Determine the [X, Y] coordinate at the center of the cell enclosing the given text.  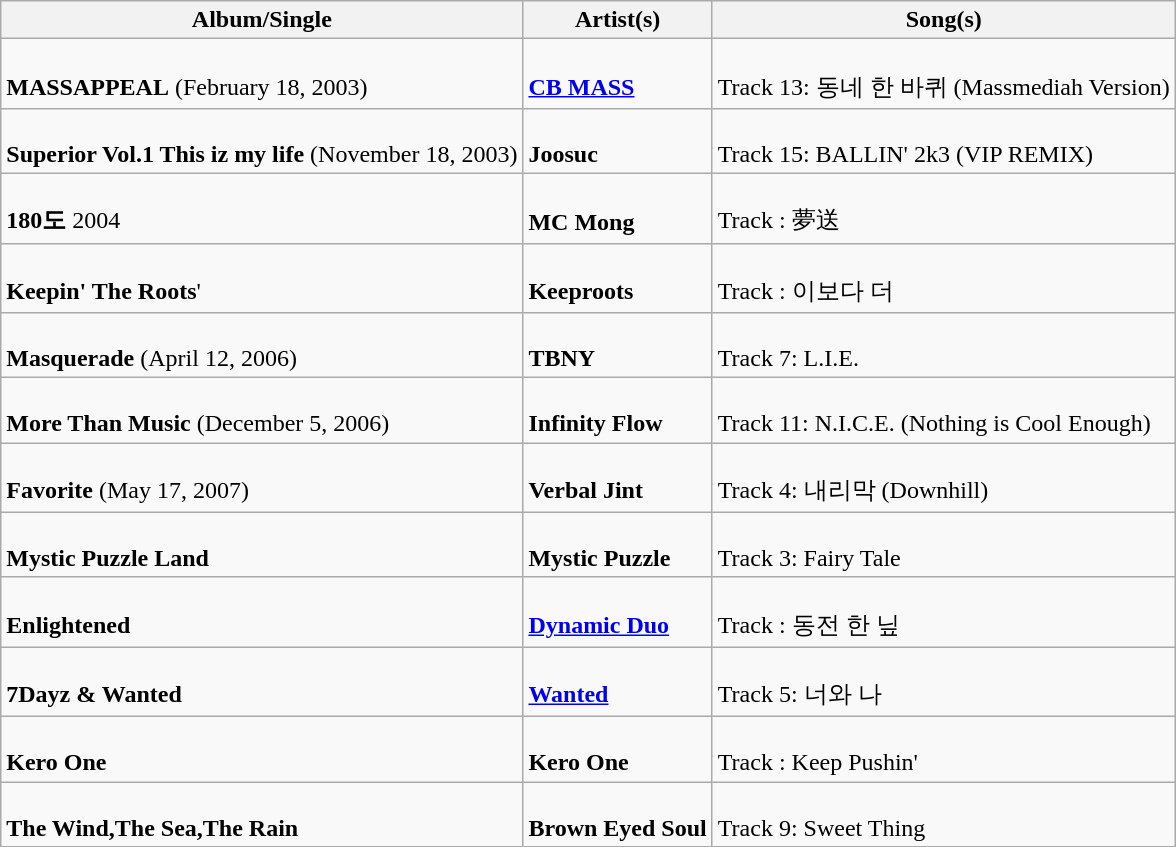
MC Mong [618, 208]
Track 11: N.I.C.E. (Nothing is Cool Enough) [944, 410]
Track : Keep Pushin' [944, 748]
Track 13: 동네 한 바퀴 (Massmediah Version) [944, 74]
Track : 동전 한 닢 [944, 612]
Track 4: 내리막 (Downhill) [944, 478]
Keeproots [618, 278]
More Than Music (December 5, 2006) [262, 410]
Keepin' The Roots' [262, 278]
The Wind,The Sea,The Rain [262, 814]
Track 5: 너와 나 [944, 682]
Enlightened [262, 612]
Album/Single [262, 20]
Joosuc [618, 140]
Infinity Flow [618, 410]
TBNY [618, 346]
MASSAPPEAL (February 18, 2003) [262, 74]
Song(s) [944, 20]
Mystic Puzzle [618, 544]
Track : 夢送 [944, 208]
Dynamic Duo [618, 612]
180도 2004 [262, 208]
Track 3: Fairy Tale [944, 544]
Wanted [618, 682]
Track : 이보다 더 [944, 278]
Masquerade (April 12, 2006) [262, 346]
Track 7: L.I.E. [944, 346]
7Dayz & Wanted [262, 682]
CB MASS [618, 74]
Mystic Puzzle Land [262, 544]
Track 15: BALLIN' 2k3 (VIP REMIX) [944, 140]
Verbal Jint [618, 478]
Track 9: Sweet Thing [944, 814]
Favorite (May 17, 2007) [262, 478]
Superior Vol.1 This iz my life (November 18, 2003) [262, 140]
Brown Eyed Soul [618, 814]
Artist(s) [618, 20]
